Find where the given text appears and provide that cell's center as (x, y) coordinate. 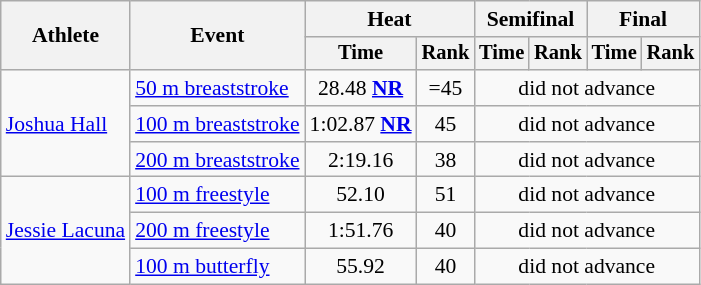
=45 (446, 88)
52.10 (361, 195)
Joshua Hall (66, 124)
200 m freestyle (217, 231)
100 m freestyle (217, 195)
Heat (390, 19)
2:19.16 (361, 160)
Athlete (66, 36)
1:51.76 (361, 231)
28.48 NR (361, 88)
51 (446, 195)
38 (446, 160)
200 m breaststroke (217, 160)
100 m breaststroke (217, 124)
45 (446, 124)
1:02.87 NR (361, 124)
Jessie Lacuna (66, 230)
Event (217, 36)
55.92 (361, 267)
Semifinal (530, 19)
100 m butterfly (217, 267)
50 m breaststroke (217, 88)
Final (643, 19)
